Return [x, y] of the center of cell containing provided text 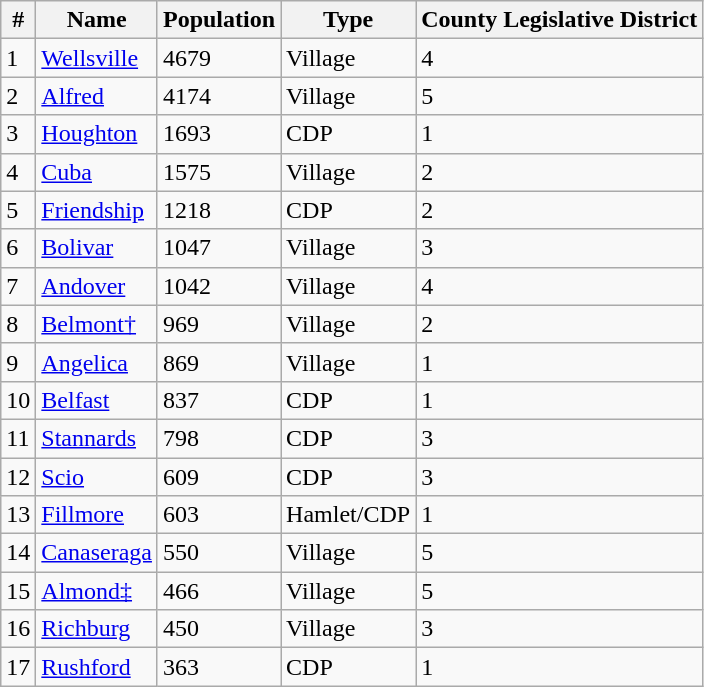
11 [18, 438]
Canaseraga [97, 553]
Angelica [97, 362]
6 [18, 248]
Andover [97, 286]
17 [18, 667]
1693 [218, 134]
798 [218, 438]
837 [218, 400]
603 [218, 515]
14 [18, 553]
Name [97, 20]
Friendship [97, 210]
Population [218, 20]
Alfred [97, 96]
1575 [218, 172]
# [18, 20]
Stannards [97, 438]
13 [18, 515]
Hamlet/CDP [348, 515]
450 [218, 629]
4174 [218, 96]
Scio [97, 477]
Wellsville [97, 58]
363 [218, 667]
12 [18, 477]
Richburg [97, 629]
15 [18, 591]
Belmont† [97, 324]
Cuba [97, 172]
Houghton [97, 134]
466 [218, 591]
10 [18, 400]
969 [218, 324]
1218 [218, 210]
8 [18, 324]
16 [18, 629]
Belfast [97, 400]
County Legislative District [560, 20]
4679 [218, 58]
Fillmore [97, 515]
Rushford [97, 667]
Bolivar [97, 248]
Type [348, 20]
609 [218, 477]
869 [218, 362]
7 [18, 286]
550 [218, 553]
9 [18, 362]
1042 [218, 286]
1047 [218, 248]
Almond‡ [97, 591]
